Capture the cell that displays the provided text and extract its [X, Y] central coordinate. 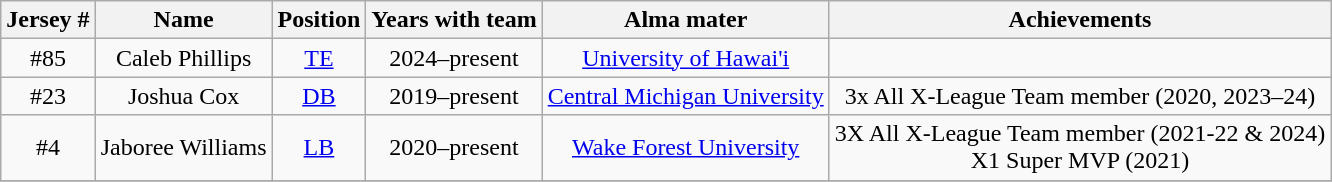
3X All X-League Team member (2021-22 & 2024)X1 Super MVP (2021) [1080, 148]
Wake Forest University [686, 148]
2020–present [454, 148]
Central Michigan University [686, 96]
TE [319, 58]
Achievements [1080, 20]
Jaboree Williams [184, 148]
3x All X-League Team member (2020, 2023–24) [1080, 96]
Name [184, 20]
LB [319, 148]
Years with team [454, 20]
2019–present [454, 96]
Jersey # [48, 20]
Alma mater [686, 20]
University of Hawai'i [686, 58]
#23 [48, 96]
Position [319, 20]
DB [319, 96]
Joshua Cox [184, 96]
2024–present [454, 58]
#4 [48, 148]
#85 [48, 58]
Caleb Phillips [184, 58]
